Identify which cell holds the provided text, then report its [X, Y] central coordinate. 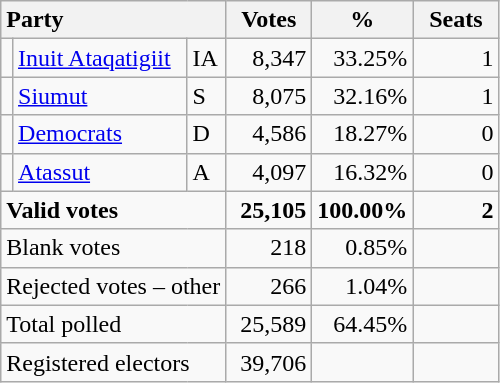
100.00% [362, 210]
266 [269, 286]
0.85% [362, 248]
218 [269, 248]
25,589 [269, 324]
Registered electors [114, 362]
Valid votes [114, 210]
A [206, 172]
Party [114, 20]
Seats [456, 20]
Democrats [100, 134]
Votes [269, 20]
D [206, 134]
8,347 [269, 58]
18.27% [362, 134]
IA [206, 58]
4,097 [269, 172]
Inuit Ataqatigiit [100, 58]
64.45% [362, 324]
S [206, 96]
Total polled [114, 324]
25,105 [269, 210]
32.16% [362, 96]
% [362, 20]
Blank votes [114, 248]
4,586 [269, 134]
Rejected votes – other [114, 286]
33.25% [362, 58]
Siumut [100, 96]
16.32% [362, 172]
8,075 [269, 96]
2 [456, 210]
Atassut [100, 172]
39,706 [269, 362]
1.04% [362, 286]
